Capture the cell that displays the provided text and extract its (x, y) central coordinate. 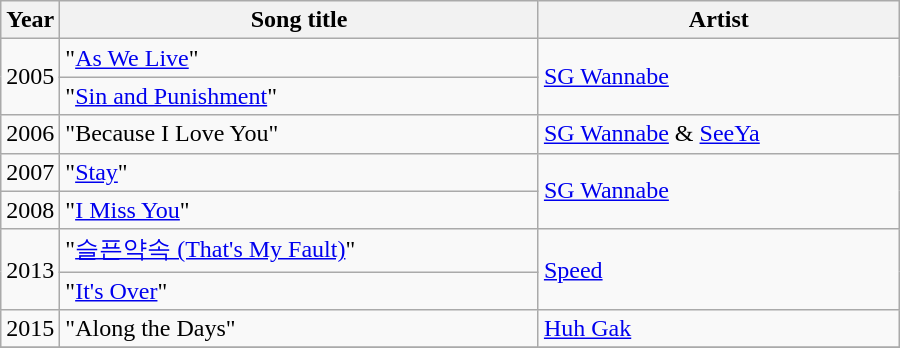
"Stay" (300, 172)
Speed (718, 270)
"I Miss You" (300, 210)
2007 (30, 172)
SG Wannabe & SeeYa (718, 134)
"Along the Days" (300, 329)
"As We Live" (300, 58)
Huh Gak (718, 329)
"Sin and Punishment" (300, 96)
"Because I Love You" (300, 134)
2005 (30, 77)
2013 (30, 270)
"It's Over" (300, 291)
Song title (300, 20)
"슬픈약속 (That's My Fault)" (300, 250)
Year (30, 20)
2015 (30, 329)
2008 (30, 210)
2006 (30, 134)
Artist (718, 20)
